From the cell containing the given text, extract its center point as (x, y) coordinate. 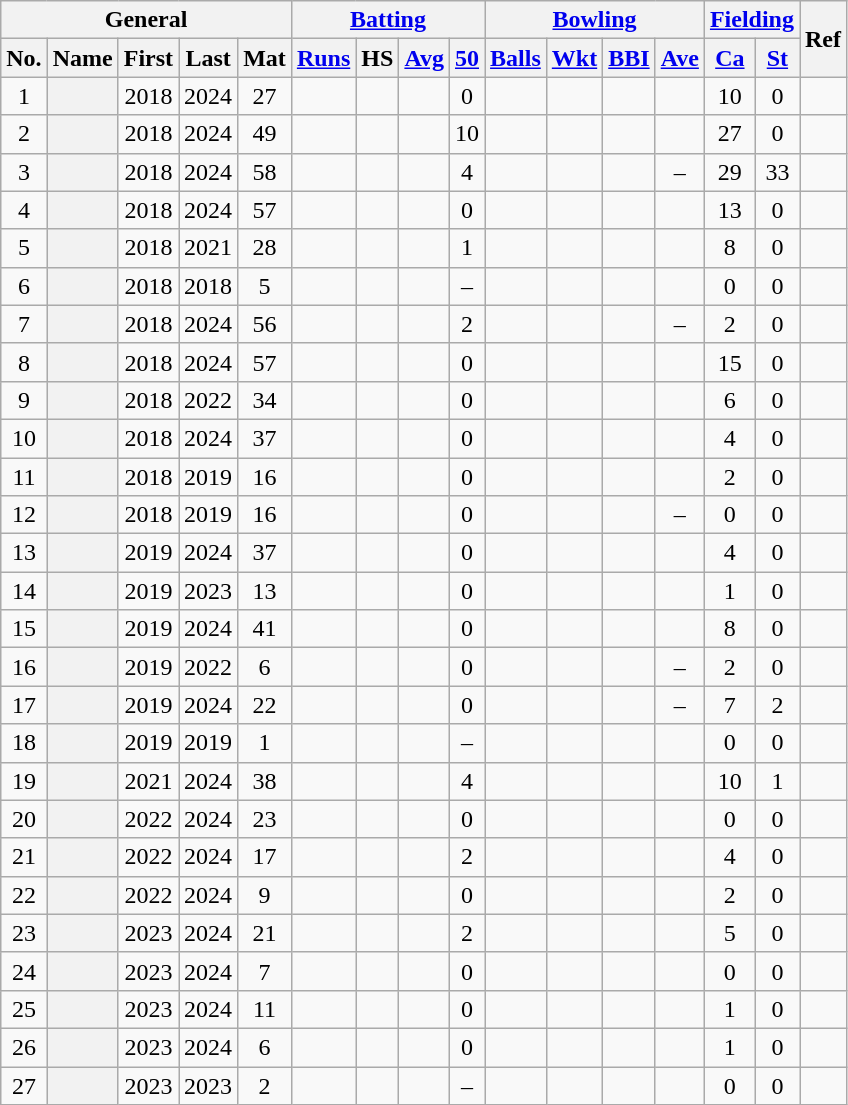
38 (265, 781)
Fielding (752, 20)
19 (24, 781)
Wkt (574, 58)
34 (265, 400)
12 (24, 515)
49 (265, 134)
14 (24, 591)
18 (24, 743)
Ave (680, 58)
56 (265, 324)
20 (24, 819)
Bowling (595, 20)
25 (24, 1009)
HS (378, 58)
33 (777, 172)
Name (82, 58)
BBI (629, 58)
General (146, 20)
Last (208, 58)
26 (24, 1047)
Mat (265, 58)
Balls (516, 58)
24 (24, 971)
41 (265, 629)
3 (24, 172)
St (777, 58)
Avg (424, 58)
50 (466, 58)
29 (730, 172)
Runs (323, 58)
Ca (730, 58)
58 (265, 172)
28 (265, 248)
Batting (388, 20)
First (148, 58)
No. (24, 58)
Ref (824, 39)
